For the text-containing cell, return its midpoint in (X, Y) coordinate format. 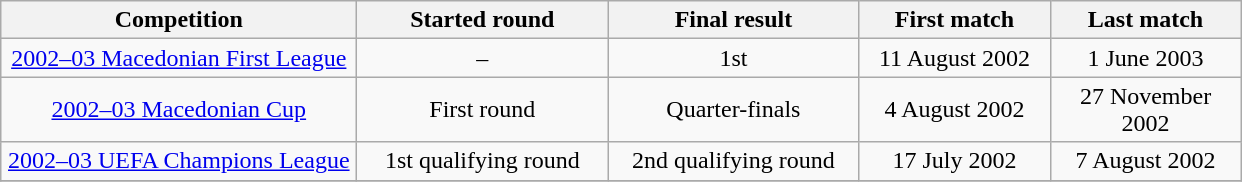
4 August 2002 (954, 110)
2002–03 Macedonian Cup (179, 110)
First match (954, 20)
2002–03 Macedonian First League (179, 58)
Final result (734, 20)
First round (482, 110)
1st qualifying round (482, 161)
27 November 2002 (1146, 110)
7 August 2002 (1146, 161)
2002–03 UEFA Champions League (179, 161)
17 July 2002 (954, 161)
Last match (1146, 20)
– (482, 58)
Quarter-finals (734, 110)
Started round (482, 20)
11 August 2002 (954, 58)
Competition (179, 20)
1 June 2003 (1146, 58)
2nd qualifying round (734, 161)
1st (734, 58)
